Find where the given text appears and provide that cell's center as (X, Y) coordinate. 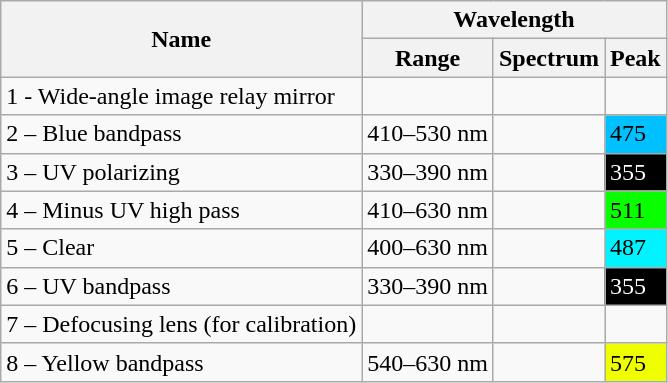
Peak (635, 58)
5 – Clear (182, 248)
7 – Defocusing lens (for calibration) (182, 324)
6 – UV bandpass (182, 286)
410–530 nm (428, 134)
Name (182, 39)
400–630 nm (428, 248)
410–630 nm (428, 210)
1 - Wide-angle image relay mirror (182, 96)
Range (428, 58)
Wavelength (514, 20)
487 (635, 248)
2 – Blue bandpass (182, 134)
4 – Minus UV high pass (182, 210)
511 (635, 210)
Spectrum (548, 58)
575 (635, 362)
8 – Yellow bandpass (182, 362)
540–630 nm (428, 362)
3 – UV polarizing (182, 172)
475 (635, 134)
